Detect which cell encompasses the target text, then output its (x, y) center coordinate. 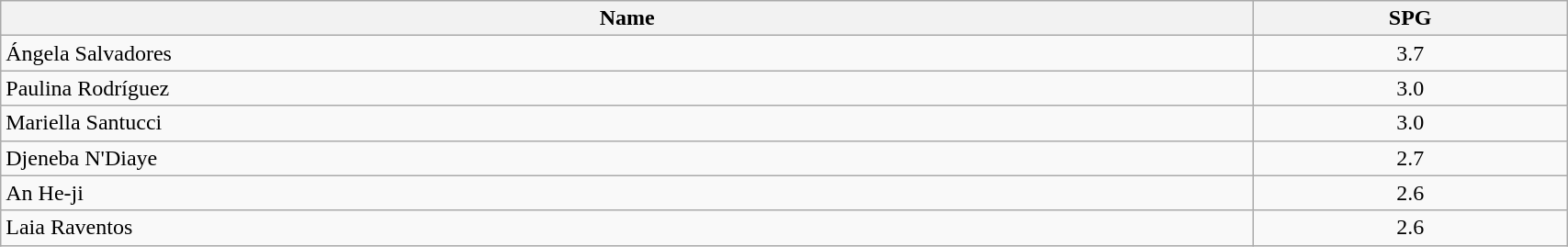
Paulina Rodríguez (627, 88)
Laia Raventos (627, 228)
3.7 (1411, 53)
2.7 (1411, 158)
Ángela Salvadores (627, 53)
Mariella Santucci (627, 123)
SPG (1411, 18)
An He-ji (627, 193)
Name (627, 18)
Djeneba N'Diaye (627, 158)
